From the cell containing the given text, extract its center point as (x, y) coordinate. 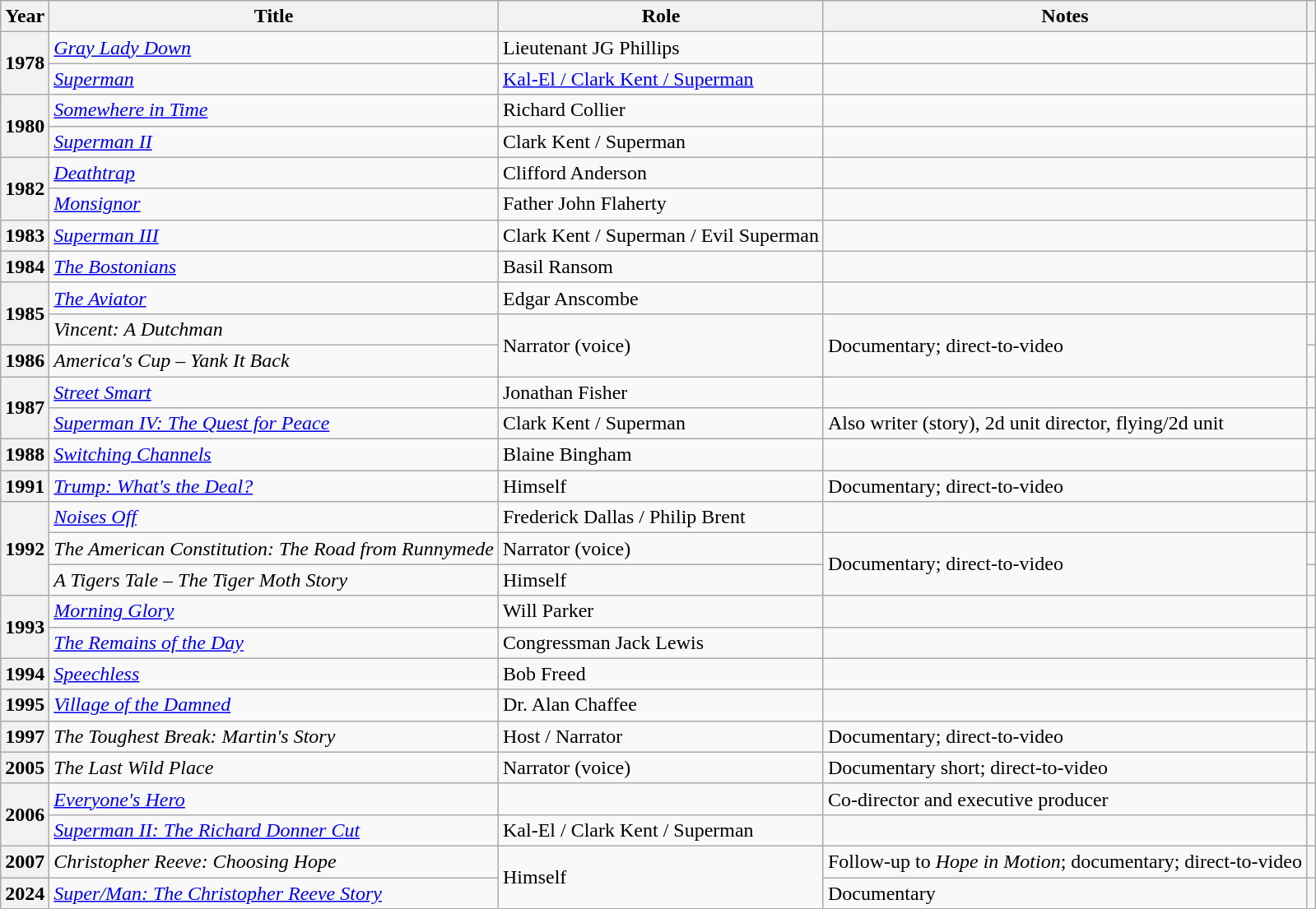
The Aviator (274, 298)
1978 (25, 63)
Deathtrap (274, 173)
Street Smart (274, 392)
1988 (25, 455)
Superman II: The Richard Donner Cut (274, 830)
Documentary short; direct-to-video (1065, 768)
Follow-up to Hope in Motion; documentary; direct-to-video (1065, 861)
Speechless (274, 674)
1982 (25, 188)
Vincent: A Dutchman (274, 329)
1997 (25, 736)
Noises Off (274, 517)
Also writer (story), 2d unit director, flying/2d unit (1065, 424)
Title (274, 16)
Gray Lady Down (274, 48)
Superman II (274, 141)
Will Parker (660, 611)
Lieutenant JG Phillips (660, 48)
Role (660, 16)
Edgar Anscombe (660, 298)
Notes (1065, 16)
1984 (25, 267)
Village of the Damned (274, 705)
Host / Narrator (660, 736)
Super/Man: The Christopher Reeve Story (274, 893)
1994 (25, 674)
Blaine Bingham (660, 455)
The Remains of the Day (274, 642)
Monsignor (274, 204)
Superman (274, 79)
2007 (25, 861)
Dr. Alan Chaffee (660, 705)
2006 (25, 814)
The Toughest Break: Martin's Story (274, 736)
Father John Flaherty (660, 204)
Co-director and executive producer (1065, 799)
The American Constitution: The Road from Runnymede (274, 549)
Basil Ransom (660, 267)
1985 (25, 313)
1980 (25, 126)
Switching Channels (274, 455)
1992 (25, 549)
1991 (25, 486)
Christopher Reeve: Choosing Hope (274, 861)
Year (25, 16)
The Last Wild Place (274, 768)
A Tigers Tale – The Tiger Moth Story (274, 580)
Bob Freed (660, 674)
1987 (25, 408)
Somewhere in Time (274, 110)
The Bostonians (274, 267)
1995 (25, 705)
1993 (25, 627)
Everyone's Hero (274, 799)
Congressman Jack Lewis (660, 642)
Clifford Anderson (660, 173)
Morning Glory (274, 611)
Clark Kent / Superman / Evil Superman (660, 235)
2024 (25, 893)
Trump: What's the Deal? (274, 486)
2005 (25, 768)
Richard Collier (660, 110)
Documentary (1065, 893)
1986 (25, 360)
1983 (25, 235)
Superman IV: The Quest for Peace (274, 424)
Jonathan Fisher (660, 392)
Frederick Dallas / Philip Brent (660, 517)
America's Cup – Yank It Back (274, 360)
Superman III (274, 235)
